Find where the given text appears and provide that cell's center as [x, y] coordinate. 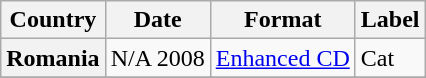
Format [282, 20]
Enhanced CD [282, 58]
Romania [53, 58]
Country [53, 20]
Cat [390, 58]
Date [158, 20]
Label [390, 20]
N/A 2008 [158, 58]
